Find where the given text appears and provide that cell's center as (X, Y) coordinate. 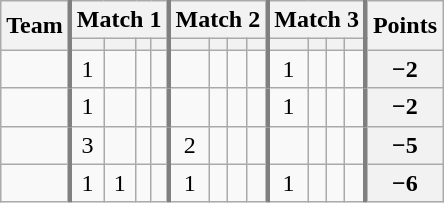
Match 2 (218, 20)
Points (404, 26)
−6 (404, 183)
Match 3 (316, 20)
2 (188, 145)
3 (87, 145)
Team (36, 26)
Match 1 (120, 20)
−5 (404, 145)
